Return the [X, Y] coordinate for the center point of the cell that contains the specified text.  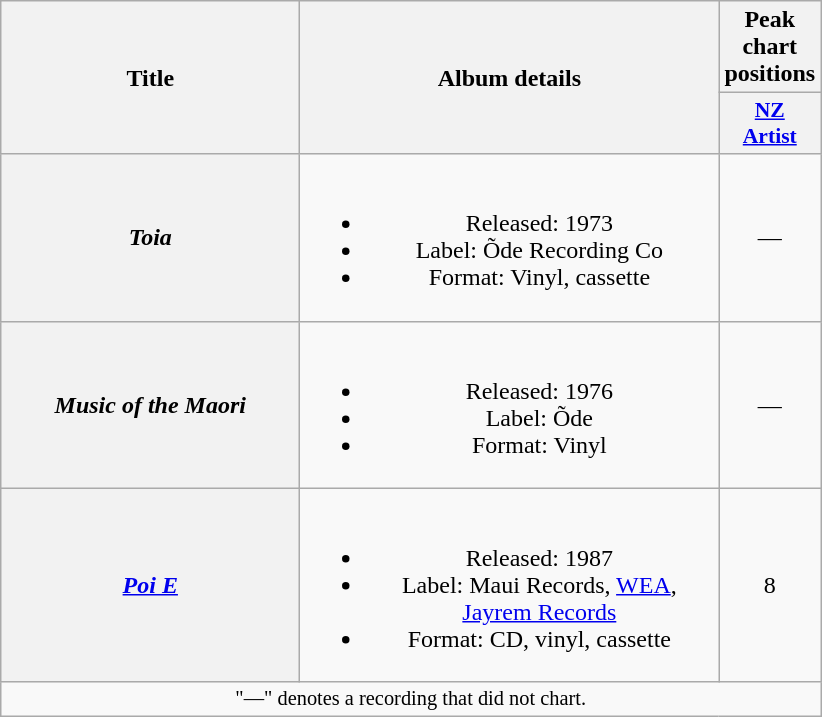
Toia [150, 238]
Released: 1987Label: Maui Records, WEA, Jayrem RecordsFormat: CD, vinyl, cassette [510, 585]
Album details [510, 78]
NZArtist [770, 124]
8 [770, 585]
Poi E [150, 585]
"—" denotes a recording that did not chart. [411, 699]
Title [150, 78]
Music of the Maori [150, 404]
Peak chart positions [770, 47]
Released: 1973Label: Õde Recording CoFormat: Vinyl, cassette [510, 238]
Released: 1976Label: ÕdeFormat: Vinyl [510, 404]
